Return [X, Y] of the center of cell containing provided text 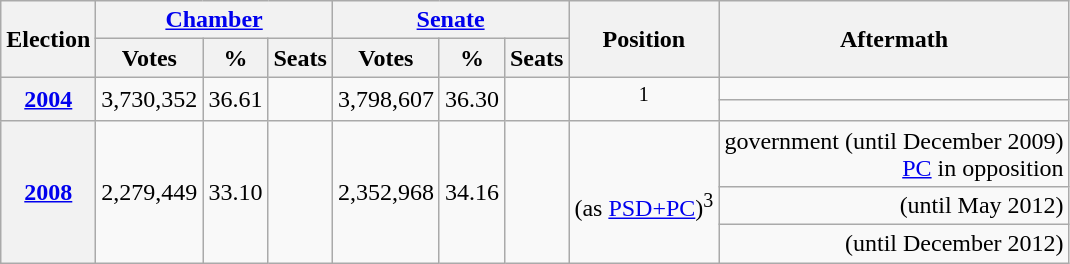
2,352,968 [386, 192]
Senate [450, 20]
1 [644, 100]
36.30 [472, 100]
Aftermath [894, 39]
Chamber [214, 20]
Position [644, 39]
government (until December 2009)PC in opposition [894, 154]
34.16 [472, 192]
33.10 [236, 192]
2008 [48, 192]
(until May 2012) [894, 205]
(as PSD+PC)3 [644, 192]
(until December 2012) [894, 244]
36.61 [236, 100]
Election [48, 39]
2,279,449 [150, 192]
3,798,607 [386, 100]
2004 [48, 100]
3,730,352 [150, 100]
